Provide the [X, Y] coordinate of the cell's center where the given text is located.  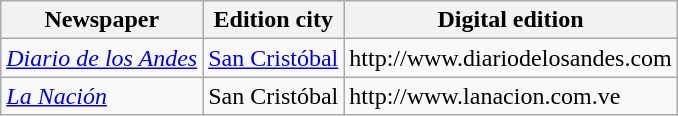
http://www.lanacion.com.ve [510, 96]
Digital edition [510, 20]
La Nación [102, 96]
Diario de los Andes [102, 58]
Edition city [274, 20]
http://www.diariodelosandes.com [510, 58]
Newspaper [102, 20]
